Provide the (x, y) coordinate of the cell's center where the given text is located.  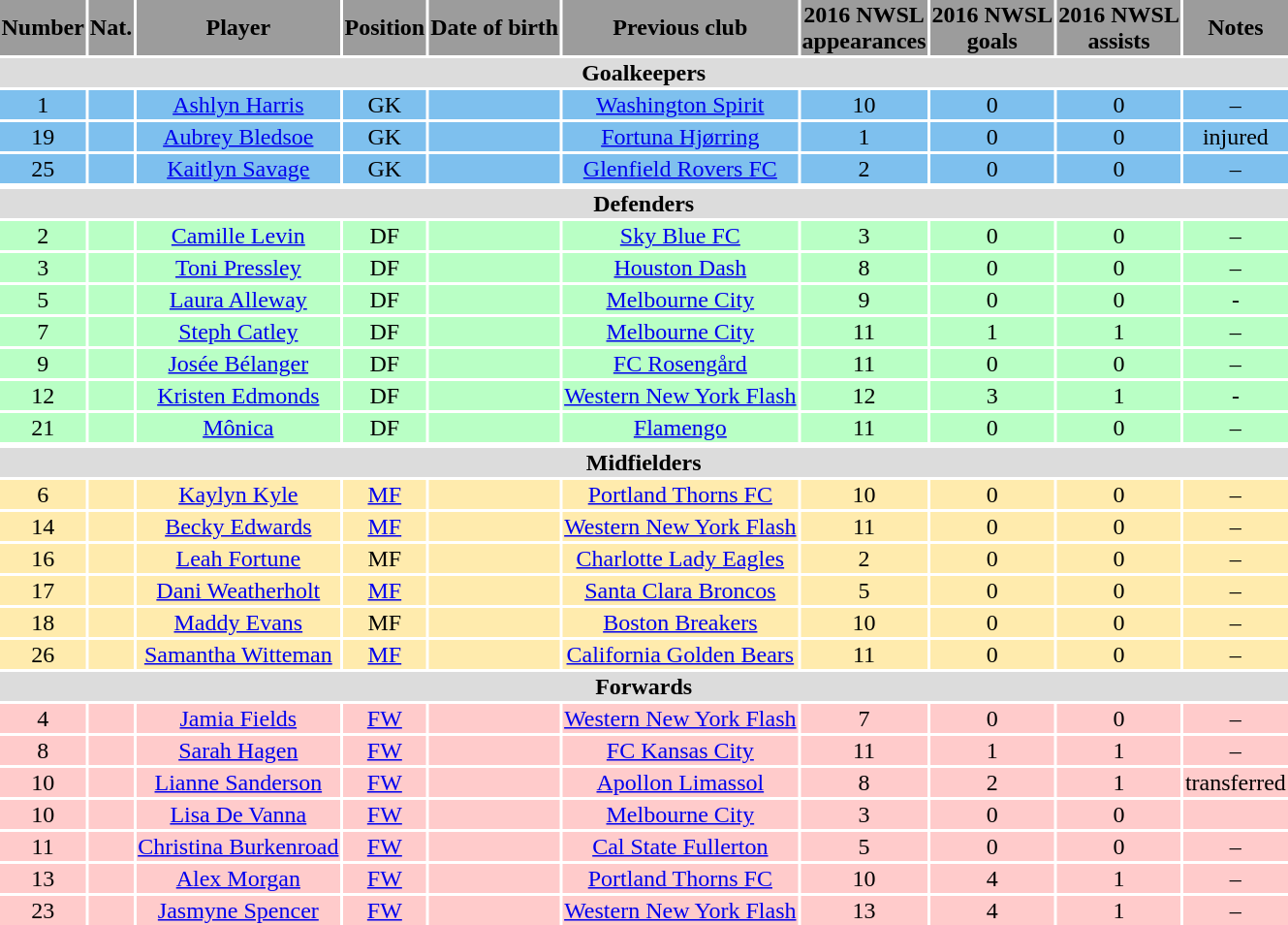
23 (43, 910)
Maddy Evans (238, 622)
Santa Clara Broncos (680, 590)
Notes (1235, 27)
Player (238, 27)
Christina Burkenroad (238, 846)
Glenfield Rovers FC (680, 169)
Nat. (110, 27)
Steph Catley (238, 332)
Ashlyn Harris (238, 105)
Date of birth (494, 27)
Lisa De Vanna (238, 814)
26 (43, 654)
Forwards (644, 686)
Leah Fortune (238, 558)
Camille Levin (238, 236)
Boston Breakers (680, 622)
Kristen Edmonds (238, 396)
Cal State Fullerton (680, 846)
6 (43, 494)
Samantha Witteman (238, 654)
Kaitlyn Savage (238, 169)
Goalkeepers (644, 73)
Jasmyne Spencer (238, 910)
Houston Dash (680, 268)
Apollon Limassol (680, 782)
Defenders (644, 204)
Lianne Sanderson (238, 782)
Sarah Hagen (238, 750)
Alex Morgan (238, 878)
16 (43, 558)
Kaylyn Kyle (238, 494)
Toni Pressley (238, 268)
Flamengo (680, 428)
Laura Alleway (238, 300)
FC Kansas City (680, 750)
transferred (1235, 782)
Jamia Fields (238, 718)
Mônica (238, 428)
Number (43, 27)
18 (43, 622)
2016 NWSL goals (992, 27)
Becky Edwards (238, 526)
Position (385, 27)
Washington Spirit (680, 105)
2016 NWSL appearances (864, 27)
21 (43, 428)
Previous club (680, 27)
25 (43, 169)
FC Rosengård (680, 364)
14 (43, 526)
Charlotte Lady Eagles (680, 558)
19 (43, 137)
17 (43, 590)
California Golden Bears (680, 654)
Midfielders (644, 462)
Sky Blue FC (680, 236)
2016 NWSL assists (1119, 27)
Josée Bélanger (238, 364)
Dani Weatherholt (238, 590)
Aubrey Bledsoe (238, 137)
injured (1235, 137)
Fortuna Hjørring (680, 137)
